For the text-containing cell, return its midpoint in (X, Y) coordinate format. 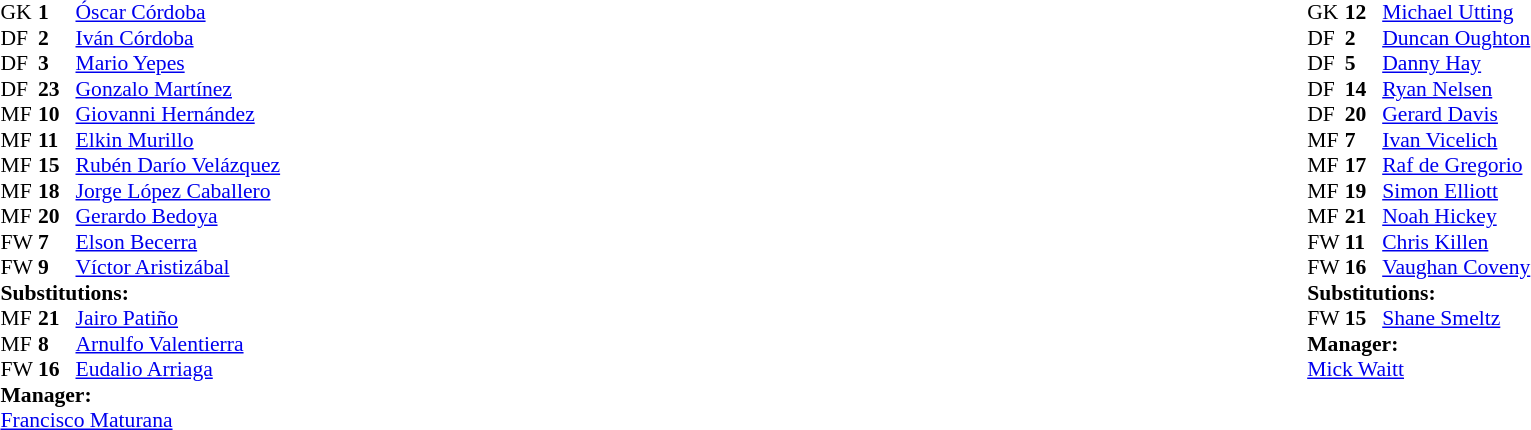
18 (57, 191)
19 (1364, 191)
Eudalio Arriaga (178, 369)
1 (57, 13)
Duncan Oughton (1456, 38)
12 (1364, 13)
Arnulfo Valentierra (178, 344)
9 (57, 267)
Elkin Murillo (178, 140)
Shane Smeltz (1456, 319)
Michael Utting (1456, 13)
Rubén Darío Velázquez (178, 165)
Ivan Vicelich (1456, 140)
Mick Waitt (1418, 369)
Vaughan Coveny (1456, 267)
3 (57, 63)
Víctor Aristizábal (178, 267)
Jairo Patiño (178, 319)
14 (1364, 89)
Iván Córdoba (178, 38)
Mario Yepes (178, 63)
Gerardo Bedoya (178, 217)
8 (57, 344)
Danny Hay (1456, 63)
Gonzalo Martínez (178, 89)
Óscar Córdoba (178, 13)
Ryan Nelsen (1456, 89)
5 (1364, 63)
Gerard Davis (1456, 115)
Jorge López Caballero (178, 191)
Simon Elliott (1456, 191)
Giovanni Hernández (178, 115)
10 (57, 115)
Noah Hickey (1456, 217)
Raf de Gregorio (1456, 165)
Elson Becerra (178, 242)
Chris Killen (1456, 242)
17 (1364, 165)
23 (57, 89)
